Scan for the cell matching the given text and deliver its [x, y] coordinate at center. 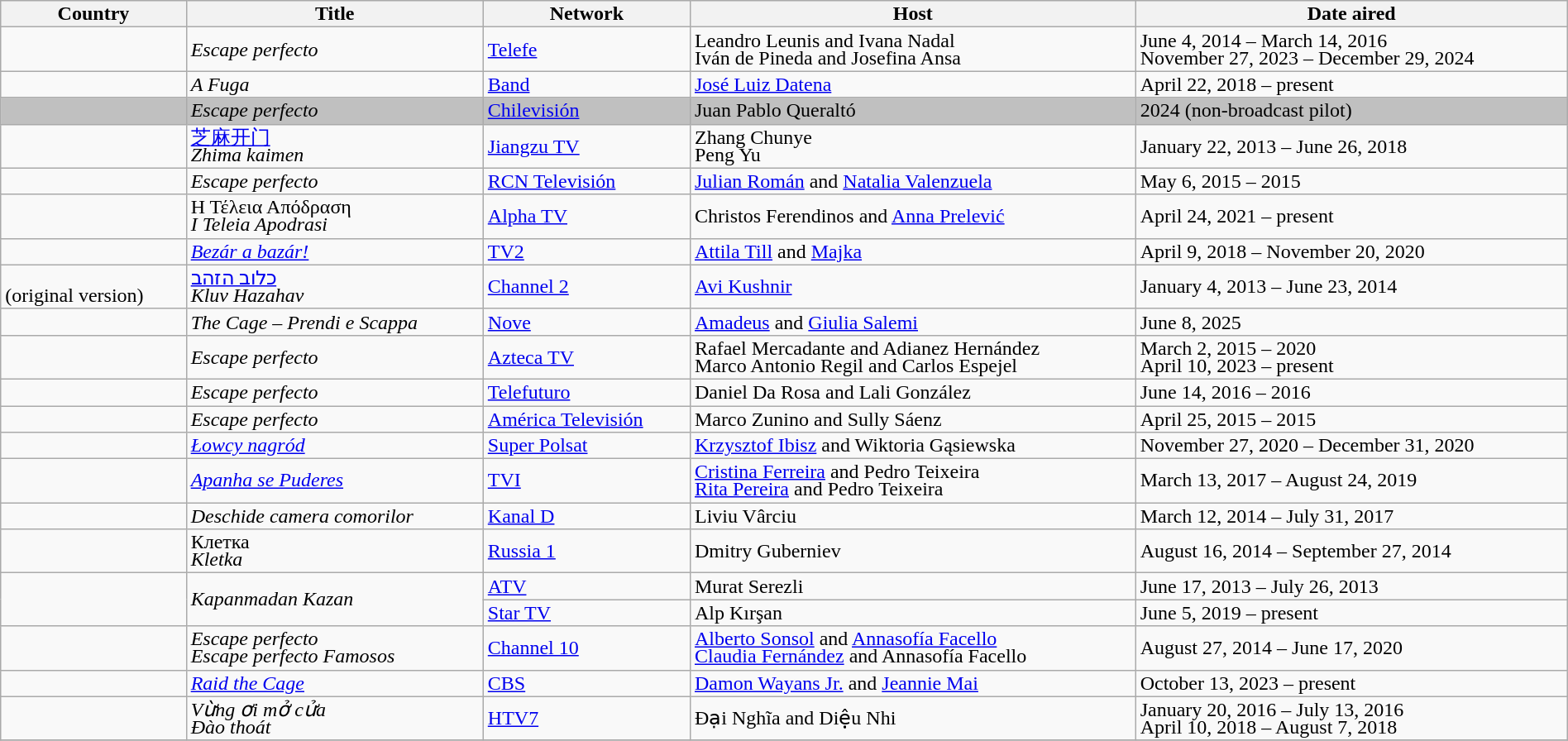
A Fuga [334, 84]
КлеткаKletka [334, 551]
Network [586, 14]
(original version) [93, 286]
כלוב הזהבKluv Hazahav [334, 286]
Alp Kırşan [913, 613]
Damon Wayans Jr. and Jeannie Mai [913, 683]
Telefuturo [586, 392]
Marco Zunino and Sully Sáenz [913, 418]
Łowcy nagród [334, 446]
October 13, 2023 – present [1351, 683]
August 16, 2014 – September 27, 2014 [1351, 551]
Jiangzu TV [586, 146]
TV2 [586, 251]
January 4, 2013 – June 23, 2014 [1351, 286]
Zhang Chunye Peng Yu [913, 146]
Krzysztof Ibisz and Wiktoria Gąsiewska [913, 446]
Star TV [586, 613]
Alberto Sonsol and Annasofía FacelloClaudia Fernández and Annasofía Facello [913, 648]
TVI [586, 481]
Dmitry Guberniev [913, 551]
Title [334, 14]
RCN Televisión [586, 181]
2024 (non-broadcast pilot) [1351, 111]
Rafael Mercadante and Adianez HernándezMarco Antonio Regil and Carlos Espejel [913, 357]
CBS [586, 683]
Christos Ferendinos and Anna Prelević [913, 217]
Band [586, 84]
The Cage – Prendi e Scappa [334, 322]
Juan Pablo Queraltó [913, 111]
Country [93, 14]
Date aired [1351, 14]
April 25, 2015 – 2015 [1351, 418]
August 27, 2014 – June 17, 2020 [1351, 648]
Kapanmadan Kazan [334, 600]
Murat Serezli [913, 586]
March 2, 2015 – 2020April 10, 2023 – present [1351, 357]
June 4, 2014 – March 14, 2016November 27, 2023 – December 29, 2024 [1351, 50]
January 22, 2013 – June 26, 2018 [1351, 146]
Host [913, 14]
Bezár a bazár! [334, 251]
ATV [586, 586]
May 6, 2015 – 2015 [1351, 181]
June 8, 2025 [1351, 322]
芝麻开门Zhima kaimen [334, 146]
June 5, 2019 – present [1351, 613]
Azteca TV [586, 357]
Raid the Cage [334, 683]
Liviu Vârciu [913, 516]
June 17, 2013 – July 26, 2013 [1351, 586]
November 27, 2020 – December 31, 2020 [1351, 446]
April 22, 2018 – present [1351, 84]
Amadeus and Giulia Salemi [913, 322]
Đại Nghĩa and Diệu Nhi [913, 718]
Leandro Leunis and Ivana NadalIván de Pineda and Josefina Ansa [913, 50]
América Televisión [586, 418]
HTV7 [586, 718]
Russia 1 [586, 551]
Kanal D [586, 516]
March 13, 2017 – August 24, 2019 [1351, 481]
Julian Román and Natalia Valenzuela [913, 181]
March 12, 2014 – July 31, 2017 [1351, 516]
Channel 2 [586, 286]
Daniel Da Rosa and Lali González [913, 392]
June 14, 2016 – 2016 [1351, 392]
Super Polsat [586, 446]
Alpha TV [586, 217]
Apanha se Puderes [334, 481]
April 24, 2021 – present [1351, 217]
April 9, 2018 – November 20, 2020 [1351, 251]
Avi Kushnir [913, 286]
José Luiz Datena [913, 84]
Deschide camera comorilor [334, 516]
Vừng ơi mở cửaĐào thoát [334, 718]
Escape perfectoEscape perfecto Famosos [334, 648]
Telefe [586, 50]
January 20, 2016 – July 13, 2016April 10, 2018 – August 7, 2018 [1351, 718]
Η Τέλεια ΑπόδρασηI Teleia Apodrasi [334, 217]
Channel 10 [586, 648]
Cristina Ferreira and Pedro TeixeiraRita Pereira and Pedro Teixeira [913, 481]
Attila Till and Majka [913, 251]
Nove [586, 322]
Chilevisión [586, 111]
